Scan for the cell matching the given text and deliver its (x, y) coordinate at center. 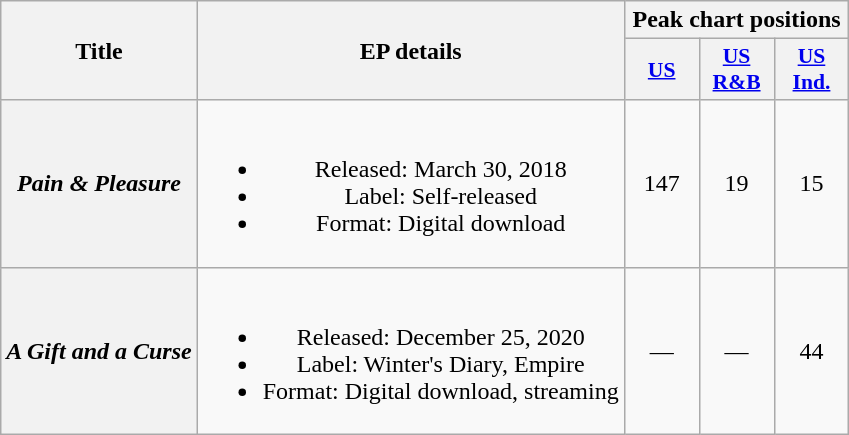
A Gift and a Curse (99, 350)
Released: March 30, 2018Label: Self-releasedFormat: Digital download (410, 184)
USInd. (812, 70)
15 (812, 184)
44 (812, 350)
USR&B (736, 70)
Peak chart positions (736, 20)
EP details (410, 50)
147 (662, 184)
Released: December 25, 2020Label: Winter's Diary, EmpireFormat: Digital download, streaming (410, 350)
Title (99, 50)
19 (736, 184)
US (662, 70)
Pain & Pleasure (99, 184)
